Detect which cell encompasses the target text, then output its [X, Y] center coordinate. 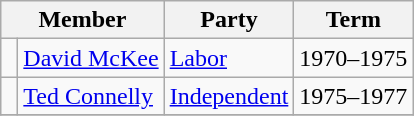
Labor [229, 58]
David McKee [91, 58]
Ted Connelly [91, 96]
Independent [229, 96]
Party [229, 20]
Member [82, 20]
Term [354, 20]
1975–1977 [354, 96]
1970–1975 [354, 58]
